For the text-containing cell, return its midpoint in [X, Y] coordinate format. 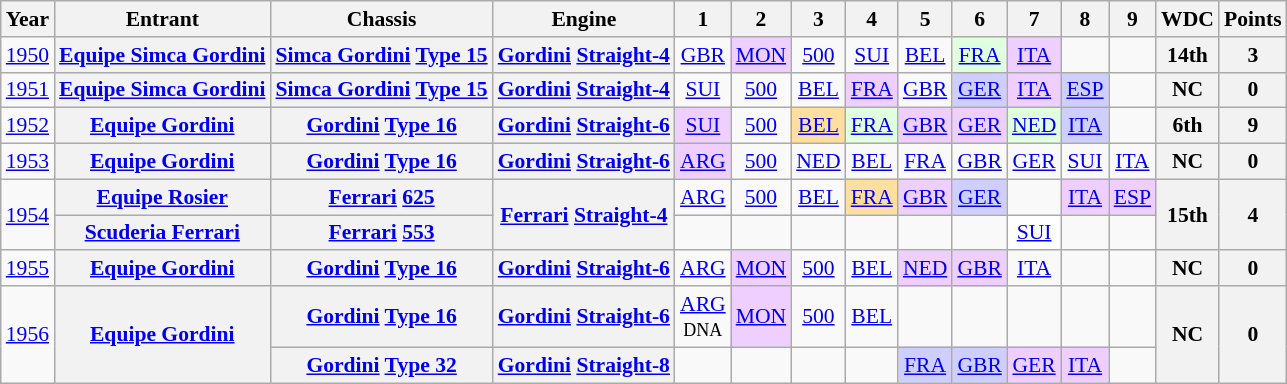
14th [1188, 55]
Year [28, 19]
1953 [28, 162]
Engine [584, 19]
Scuderia Ferrari [162, 233]
1956 [28, 334]
5 [926, 19]
15th [1188, 214]
1950 [28, 55]
6th [1188, 126]
WDC [1188, 19]
Gordini Type 32 [381, 365]
2 [762, 19]
Gordini Straight-8 [584, 365]
Chassis [381, 19]
1 [703, 19]
Ferrari Straight-4 [584, 214]
1952 [28, 126]
Entrant [162, 19]
6 [980, 19]
ARGDNA [703, 316]
1955 [28, 269]
7 [1034, 19]
1954 [28, 214]
Ferrari 553 [381, 233]
Ferrari 625 [381, 197]
1951 [28, 90]
8 [1084, 19]
Equipe Rosier [162, 197]
Points [1253, 19]
